Find where the given text appears and provide that cell's center as [X, Y] coordinate. 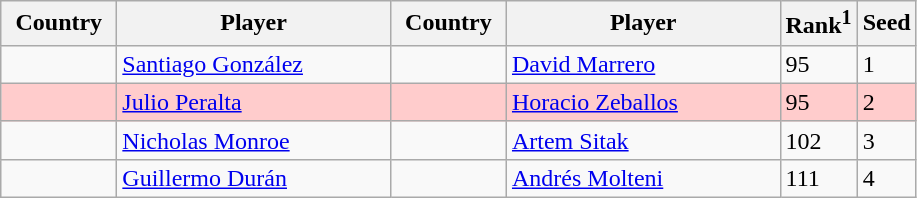
1 [886, 64]
David Marrero [643, 64]
Andrés Molteni [643, 178]
Nicholas Monroe [254, 140]
Julio Peralta [254, 102]
3 [886, 140]
Guillermo Durán [254, 178]
Horacio Zeballos [643, 102]
Artem Sitak [643, 140]
102 [818, 140]
2 [886, 102]
Seed [886, 24]
111 [818, 178]
4 [886, 178]
Santiago González [254, 64]
Rank1 [818, 24]
